Capture the cell that displays the provided text and extract its (x, y) central coordinate. 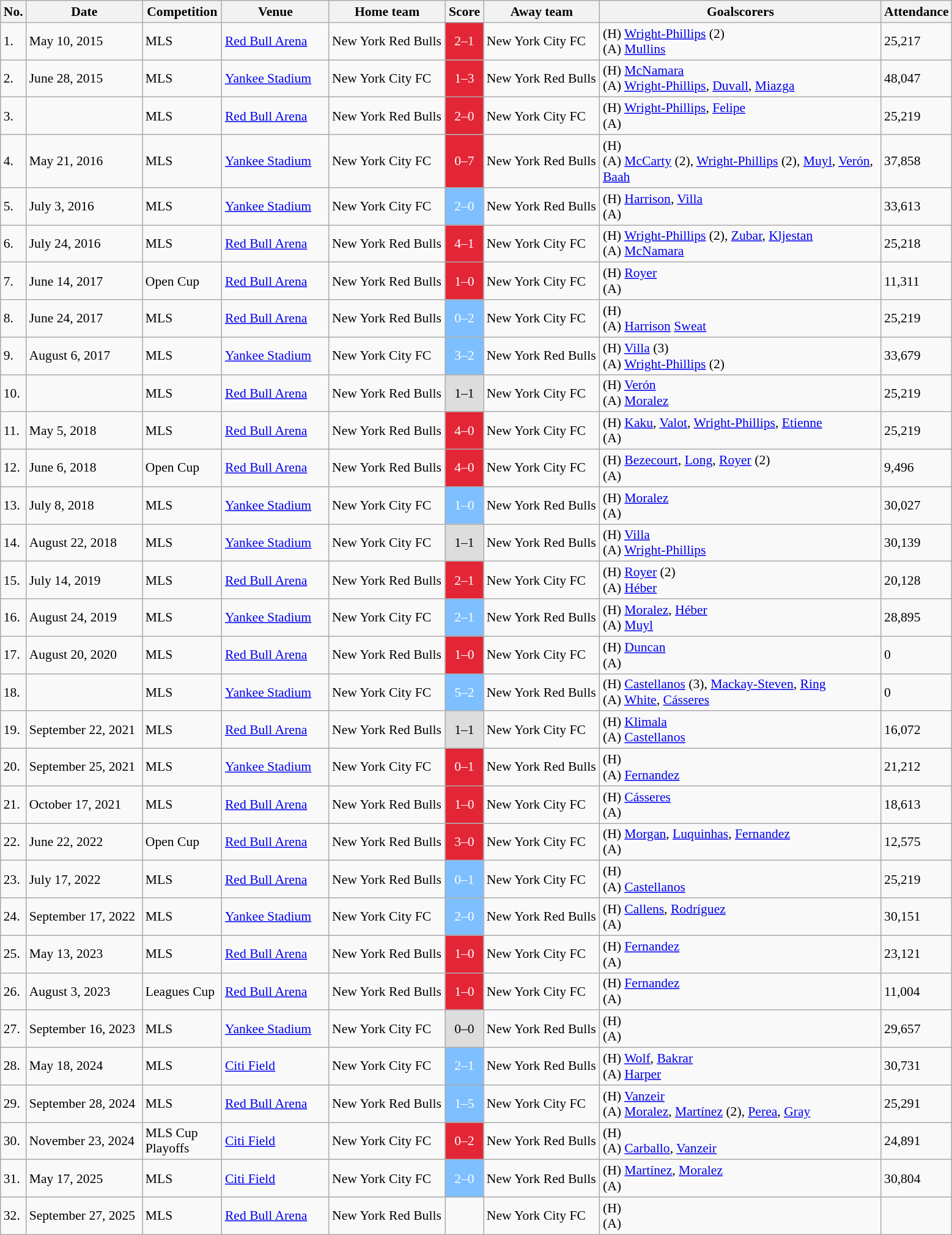
Venue (275, 12)
September 16, 2023 (84, 1029)
3–0 (465, 842)
(H) Duncan(A) (740, 655)
(H) Villa (3)(A) Wright-Phillips (2) (740, 356)
12,575 (917, 842)
28. (13, 1067)
15. (13, 580)
25,218 (917, 243)
31. (13, 1178)
(H) Moralez, Héber(A) Muyl (740, 618)
2. (13, 78)
18,613 (917, 805)
August 3, 2023 (84, 991)
September 28, 2024 (84, 1103)
May 17, 2025 (84, 1178)
22. (13, 842)
28,895 (917, 618)
4. (13, 161)
May 10, 2015 (84, 42)
MLS Cup Playoffs (182, 1141)
(H) Wright-Phillips (2), Zubar, Kljestan(A) McNamara (740, 243)
June 28, 2015 (84, 78)
June 6, 2018 (84, 469)
(H) Klimala(A) Castellanos (740, 730)
August 24, 2019 (84, 618)
Date (84, 12)
48,047 (917, 78)
(H) Wolf, Bakrar(A) Harper (740, 1067)
33,679 (917, 356)
May 13, 2023 (84, 954)
(H) Kaku, Valot, Wright-Phillips, Etienne(A) (740, 431)
30,731 (917, 1067)
Goalscorers (740, 12)
33,613 (917, 207)
(H) Royer(A) (740, 281)
30,027 (917, 505)
(H) Wright-Phillips, Felipe(A) (740, 116)
(H) Royer (2)(A) Héber (740, 580)
November 23, 2024 (84, 1141)
18. (13, 692)
25,217 (917, 42)
12. (13, 469)
August 6, 2017 (84, 356)
7. (13, 281)
29,657 (917, 1029)
1–5 (465, 1103)
5. (13, 207)
(H) Verón(A) Moralez (740, 393)
11,311 (917, 281)
6. (13, 243)
August 20, 2020 (84, 655)
June 14, 2017 (84, 281)
3. (13, 116)
(H) Cásseres(A) (740, 805)
May 5, 2018 (84, 431)
37,858 (917, 161)
(H) Bezecourt, Long, Royer (2)(A) (740, 469)
25. (13, 954)
(H) Moralez(A) (740, 505)
20,128 (917, 580)
Attendance (917, 12)
11. (13, 431)
September 22, 2021 (84, 730)
3–2 (465, 356)
21,212 (917, 767)
May 21, 2016 (84, 161)
30,804 (917, 1178)
(H) Wright-Phillips (2)(A) Mullins (740, 42)
0–0 (465, 1029)
September 25, 2021 (84, 767)
24. (13, 916)
July 14, 2019 (84, 580)
Score (465, 12)
20. (13, 767)
Away team (542, 12)
4–1 (465, 243)
19. (13, 730)
14. (13, 543)
May 18, 2024 (84, 1067)
July 3, 2016 (84, 207)
(H) (A) Fernandez (740, 767)
21. (13, 805)
23. (13, 880)
Leagues Cup (182, 991)
October 17, 2021 (84, 805)
(H)(A) (740, 1029)
17. (13, 655)
11,004 (917, 991)
Home team (387, 12)
June 22, 2022 (84, 842)
9. (13, 356)
(H) Castellanos (3), Mackay-Steven, Ring(A) White, Cásseres (740, 692)
July 8, 2018 (84, 505)
(H) (A) (740, 1216)
(H) McNamara(A) Wright-Phillips, Duvall, Miazga (740, 78)
July 24, 2016 (84, 243)
(H)(A) Castellanos (740, 880)
1–3 (465, 78)
0–7 (465, 161)
25,291 (917, 1103)
27. (13, 1029)
32. (13, 1216)
(H) Harrison, Villa (A) (740, 207)
July 17, 2022 (84, 880)
30,139 (917, 543)
23,121 (917, 954)
24,891 (917, 1141)
(H)(A) McCarty (2), Wright-Phillips (2), Muyl, Verón, Baah (740, 161)
16,072 (917, 730)
August 22, 2018 (84, 543)
September 17, 2022 (84, 916)
9,496 (917, 469)
June 24, 2017 (84, 318)
(H)(A) Carballo, Vanzeir (740, 1141)
(H)(A) Harrison Sweat (740, 318)
5–2 (465, 692)
13. (13, 505)
(H) Callens, Rodríguez(A) (740, 916)
September 27, 2025 (84, 1216)
29. (13, 1103)
Competition (182, 12)
(H) Vanzeir(A) Moralez, Martínez (2), Perea, Gray (740, 1103)
8. (13, 318)
(H) Villa(A) Wright-Phillips (740, 543)
10. (13, 393)
30,151 (917, 916)
(H) Morgan, Luquinhas, Fernandez (A) (740, 842)
(H) Martínez, Moralez(A) (740, 1178)
No. (13, 12)
30. (13, 1141)
16. (13, 618)
26. (13, 991)
1. (13, 42)
